From the cell containing the given text, extract its center point as [x, y] coordinate. 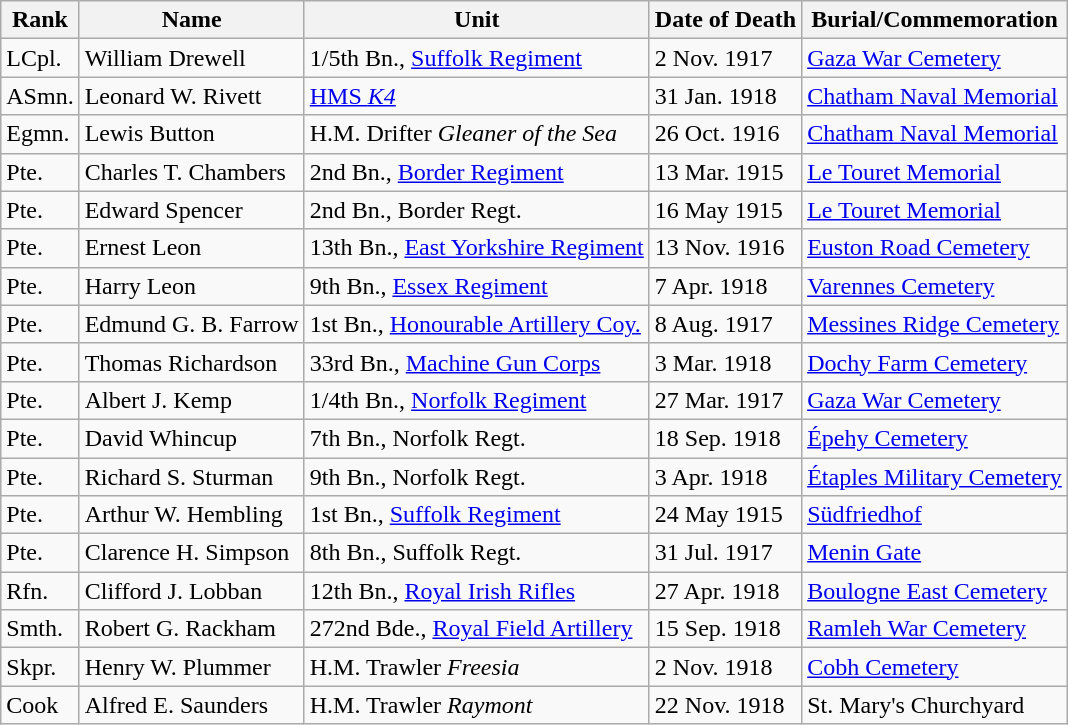
H.M. Trawler Freesia [476, 667]
H.M. Trawler Raymont [476, 705]
Henry W. Plummer [192, 667]
Südfriedhof [935, 515]
9th Bn., Norfolk Regt. [476, 477]
3 Apr. 1918 [725, 477]
31 Jul. 1917 [725, 553]
LCpl. [40, 58]
1/4th Bn., Norfolk Regiment [476, 400]
Edward Spencer [192, 210]
15 Sep. 1918 [725, 629]
Rank [40, 20]
Albert J. Kemp [192, 400]
William Drewell [192, 58]
31 Jan. 1918 [725, 96]
Clarence H. Simpson [192, 553]
13 Mar. 1915 [725, 172]
Burial/Commemoration [935, 20]
David Whincup [192, 438]
Étaples Military Cemetery [935, 477]
2nd Bn., Border Regt. [476, 210]
Cobh Cemetery [935, 667]
Robert G. Rackham [192, 629]
2 Nov. 1917 [725, 58]
33rd Bn., Machine Gun Corps [476, 362]
Ernest Leon [192, 248]
3 Mar. 1918 [725, 362]
Messines Ridge Cemetery [935, 324]
13 Nov. 1916 [725, 248]
Ramleh War Cemetery [935, 629]
Cook [40, 705]
H.M. Drifter Gleaner of the Sea [476, 134]
Smth. [40, 629]
Leonard W. Rivett [192, 96]
8 Aug. 1917 [725, 324]
16 May 1915 [725, 210]
22 Nov. 1918 [725, 705]
Date of Death [725, 20]
27 Mar. 1917 [725, 400]
26 Oct. 1916 [725, 134]
Charles T. Chambers [192, 172]
Skpr. [40, 667]
Épehy Cemetery [935, 438]
Lewis Button [192, 134]
24 May 1915 [725, 515]
Clifford J. Lobban [192, 591]
Euston Road Cemetery [935, 248]
27 Apr. 1918 [725, 591]
Menin Gate [935, 553]
Dochy Farm Cemetery [935, 362]
2nd Bn., Border Regiment [476, 172]
2 Nov. 1918 [725, 667]
Thomas Richardson [192, 362]
Harry Leon [192, 286]
1st Bn., Honourable Artillery Coy. [476, 324]
St. Mary's Churchyard [935, 705]
1st Bn., Suffolk Regiment [476, 515]
8th Bn., Suffolk Regt. [476, 553]
Unit [476, 20]
1/5th Bn., Suffolk Regiment [476, 58]
Rfn. [40, 591]
ASmn. [40, 96]
Richard S. Sturman [192, 477]
Varennes Cemetery [935, 286]
9th Bn., Essex Regiment [476, 286]
7th Bn., Norfolk Regt. [476, 438]
Alfred E. Saunders [192, 705]
Egmn. [40, 134]
HMS K4 [476, 96]
13th Bn., East Yorkshire Regiment [476, 248]
272nd Bde., Royal Field Artillery [476, 629]
Edmund G. B. Farrow [192, 324]
Arthur W. Hembling [192, 515]
Name [192, 20]
Boulogne East Cemetery [935, 591]
18 Sep. 1918 [725, 438]
12th Bn., Royal Irish Rifles [476, 591]
7 Apr. 1918 [725, 286]
